Return (X, Y) of the center of cell containing provided text 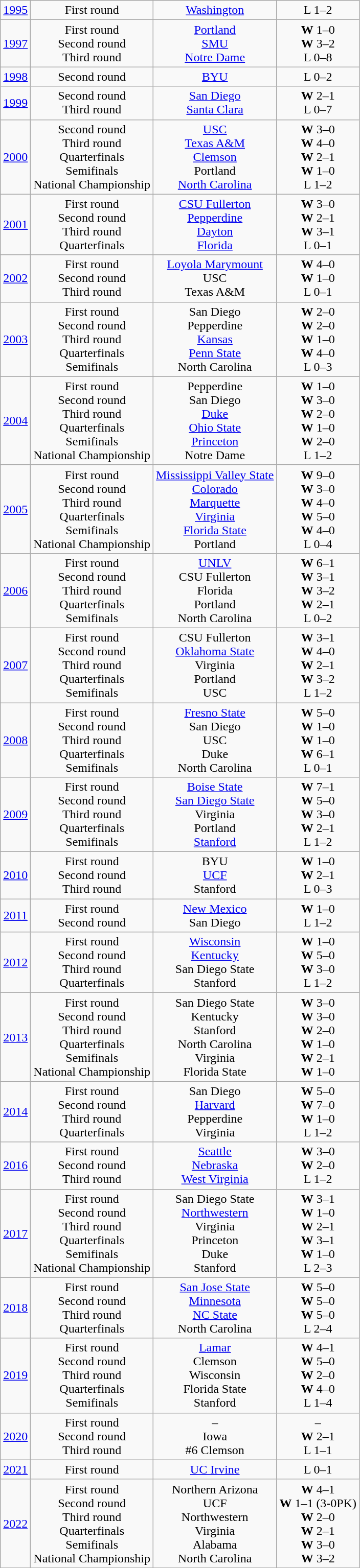
2007 (15, 665)
L 0–1 (318, 1469)
2016 (15, 1166)
W 3–1W 4–0W 2–1W 3–2L 1–2 (318, 665)
W 1–0W 3–2L 0–8 (318, 43)
2018 (15, 1308)
1995 (15, 10)
2019 (15, 1375)
W 3–0W 2–0L 1–2 (318, 1166)
UC Irvine (215, 1469)
W 2–0W 2–0W 1–0W 4–0L 0–3 (318, 339)
Boise StateSan Diego StateVirginiaPortlandStanford (215, 815)
W 1–0L 1–2 (318, 915)
Second roundThird round (92, 103)
BYU (215, 77)
2010 (15, 875)
L 1–2 (318, 10)
CSU FullertonPepperdineDaytonFlorida (215, 225)
San DiegoHarvardPepperdineVirginia (215, 1111)
W 6–1W 3–1W 3–2W 2–1L 0–2 (318, 590)
W 5–0W 1–0W 1–0W 6–1L 0–1 (318, 740)
2013 (15, 1037)
San DiegoPepperdineKansasPenn StateNorth Carolina (215, 339)
Second round (92, 77)
UNLVCSU FullertonFloridaPortlandNorth Carolina (215, 590)
2014 (15, 1111)
1998 (15, 77)
BYUUCFStanford (215, 875)
W 3–0W 4–0W 2–1W 1–0L 1–2 (318, 157)
Second roundThird roundQuarterfinalsSemifinalsNational Championship (92, 157)
CSU FullertonOklahoma StateVirginiaPortlandUSC (215, 665)
San Diego StateKentuckyStanfordNorth CarolinaVirginiaFlorida State (215, 1037)
Loyola MarymountUSCTexas A&M (215, 278)
2001 (15, 225)
W 7–1W 5–0W 3–0W 2–1L 1–2 (318, 815)
First roundSecond round (92, 915)
SeattleNebraskaWest Virginia (215, 1166)
WisconsinKentuckySan Diego StateStanford (215, 962)
W 1–0W 5–0W 3–0L 1–2 (318, 962)
–W 2–1L 1–1 (318, 1436)
2012 (15, 962)
San Diego StateNorthwesternVirginiaPrincetonDukeStanford (215, 1233)
W 4–1W 1–1 (3-0PK)W 2–0W 2–1W 3–0W 3–2 (318, 1523)
2003 (15, 339)
W 4–1W 5–0W 2–0W 4–0L 1–4 (318, 1375)
San Jose StateMinnesotaNC StateNorth Carolina (215, 1308)
L 0–2 (318, 77)
Washington (215, 10)
W 3–0W 2–1W 3–1 L 0–1 (318, 225)
USCTexas A&MClemsonPortlandNorth Carolina (215, 157)
W 5–0W 5–0W 5–0L 2–4 (318, 1308)
1999 (15, 103)
San DiegoSanta Clara (215, 103)
2005 (15, 509)
2011 (15, 915)
W 9–0W 3–0W 4–0W 5–0W 4–0L 0–4 (318, 509)
W 1–0W 2–1L 0–3 (318, 875)
2008 (15, 740)
W 3–0W 3–0W 2–0W 1–0W 2–1W 1–0 (318, 1037)
2002 (15, 278)
LamarClemsonWisconsinFlorida StateStanford (215, 1375)
2020 (15, 1436)
2006 (15, 590)
Mississippi Valley StateColoradoMarquetteVirginiaFlorida StatePortland (215, 509)
PepperdineSan DiegoDukeOhio StatePrincetonNotre Dame (215, 421)
Northern ArizonaUCFNorthwesternVirginiaAlabama North Carolina (215, 1523)
1997 (15, 43)
W 5–0W 7–0W 1–0L 1–2 (318, 1111)
Fresno StateSan DiegoUSCDukeNorth Carolina (215, 740)
W 4–0W 1–0L 0–1 (318, 278)
2000 (15, 157)
2009 (15, 815)
2021 (15, 1469)
PortlandSMUNotre Dame (215, 43)
2004 (15, 421)
W 3–1W 1–0W 2–1W 3–1W 1–0L 2–3 (318, 1233)
W 2–1L 0–7 (318, 103)
–Iowa#6 Clemson (215, 1436)
New MexicoSan Diego (215, 915)
W 1–0W 3–0W 2–0W 1–0W 2–0L 1–2 (318, 421)
2022 (15, 1523)
2017 (15, 1233)
